Return the (x, y) coordinate for the center point of the cell that contains the specified text.  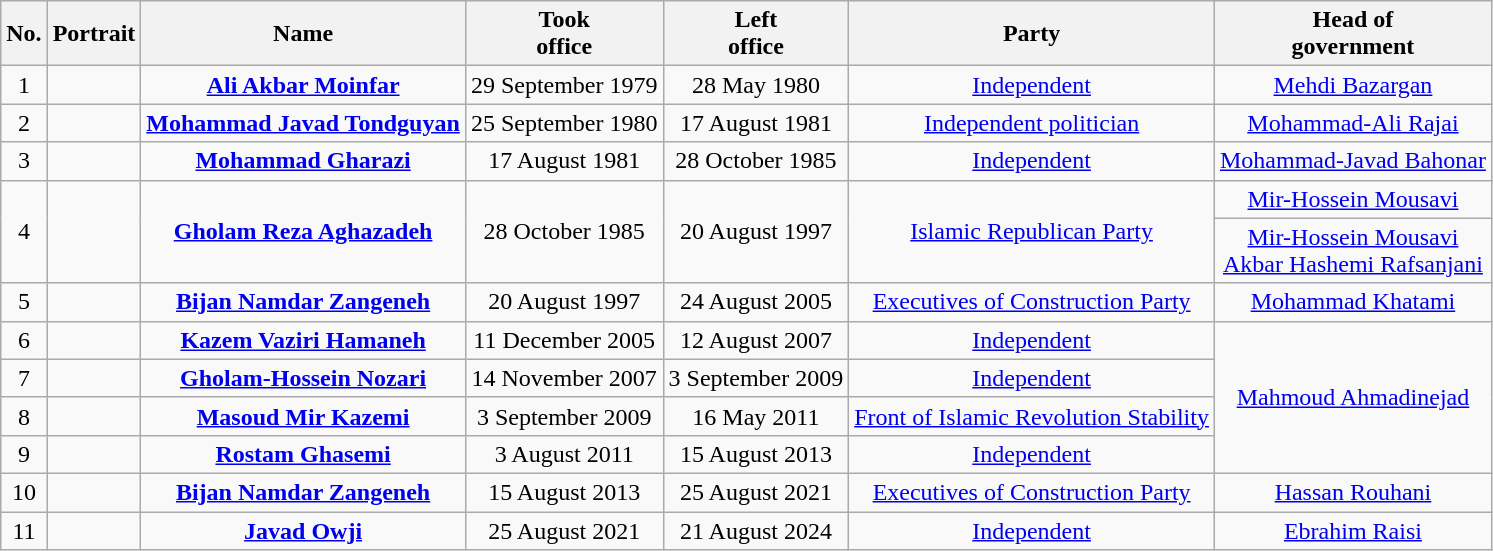
10 (24, 492)
5 (24, 302)
Rostam Ghasemi (304, 454)
1 (24, 85)
8 (24, 416)
Kazem Vaziri Hamaneh (304, 340)
Name (304, 34)
Mohammad-Ali Rajai (1352, 123)
Mahmoud Ahmadinejad (1352, 397)
9 (24, 454)
Mir-Hossein MousaviAkbar Hashemi Rafsanjani (1352, 250)
28 May 1980 (756, 85)
Gholam Reza Aghazadeh (304, 232)
14 November 2007 (564, 378)
Ebrahim Raisi (1352, 531)
Masoud Mir Kazemi (304, 416)
29 September 1979 (564, 85)
Independent politician (1032, 123)
16 May 2011 (756, 416)
Mohammad Javad Tondguyan (304, 123)
Mehdi Bazargan (1352, 85)
4 (24, 232)
11 December 2005 (564, 340)
6 (24, 340)
24 August 2005 (756, 302)
3 (24, 161)
Mohammad-Javad Bahonar (1352, 161)
Head ofgovernment (1352, 34)
7 (24, 378)
Tookoffice (564, 34)
Islamic Republican Party (1032, 232)
2 (24, 123)
Gholam-Hossein Nozari (304, 378)
Hassan Rouhani (1352, 492)
11 (24, 531)
Front of Islamic Revolution Stability (1032, 416)
12 August 2007 (756, 340)
Portrait (94, 34)
21 August 2024 (756, 531)
Javad Owji (304, 531)
Mohammad Gharazi (304, 161)
Party (1032, 34)
No. (24, 34)
Leftoffice (756, 34)
3 August 2011 (564, 454)
Ali Akbar Moinfar (304, 85)
Mir-Hossein Mousavi (1352, 199)
25 September 1980 (564, 123)
Mohammad Khatami (1352, 302)
